Capture the cell that displays the provided text and extract its (x, y) central coordinate. 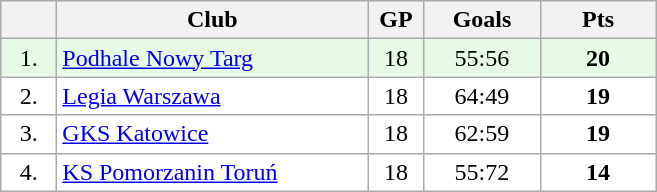
20 (598, 58)
55:56 (482, 58)
KS Pomorzanin Toruń (212, 172)
GP (396, 20)
GKS Katowice (212, 134)
64:49 (482, 96)
Club (212, 20)
1. (29, 58)
2. (29, 96)
55:72 (482, 172)
62:59 (482, 134)
3. (29, 134)
Pts (598, 20)
14 (598, 172)
4. (29, 172)
Legia Warszawa (212, 96)
Podhale Nowy Targ (212, 58)
Goals (482, 20)
